Pinpoint the cell where the given text exists, returning its [X, Y] midpoint coordinate. 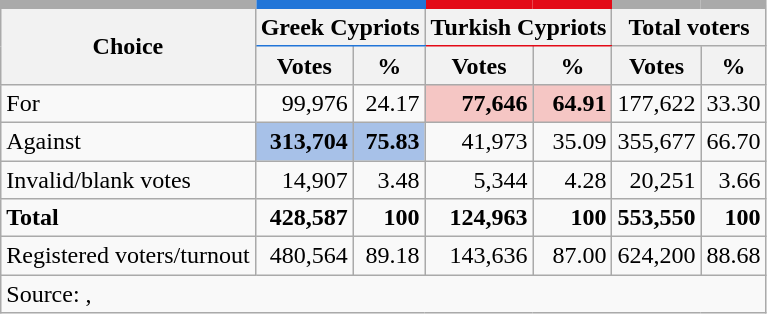
75.83 [389, 141]
24.17 [389, 103]
3.66 [734, 179]
20,251 [656, 179]
41,973 [479, 141]
428,587 [304, 218]
66.70 [734, 141]
14,907 [304, 179]
64.91 [572, 103]
Greek Cypriots [340, 25]
Choice [128, 44]
355,677 [656, 141]
Total [128, 218]
88.68 [734, 256]
553,550 [656, 218]
4.28 [572, 179]
3.48 [389, 179]
313,704 [304, 141]
177,622 [656, 103]
Total voters [689, 25]
624,200 [656, 256]
Against [128, 141]
5,344 [479, 179]
Source: , [384, 294]
143,636 [479, 256]
77,646 [479, 103]
33.30 [734, 103]
Turkish Cypriots [518, 25]
For [128, 103]
Invalid/blank votes [128, 179]
99,976 [304, 103]
35.09 [572, 141]
480,564 [304, 256]
89.18 [389, 256]
87.00 [572, 256]
124,963 [479, 218]
Registered voters/turnout [128, 256]
